Detect which cell encompasses the target text, then output its (x, y) center coordinate. 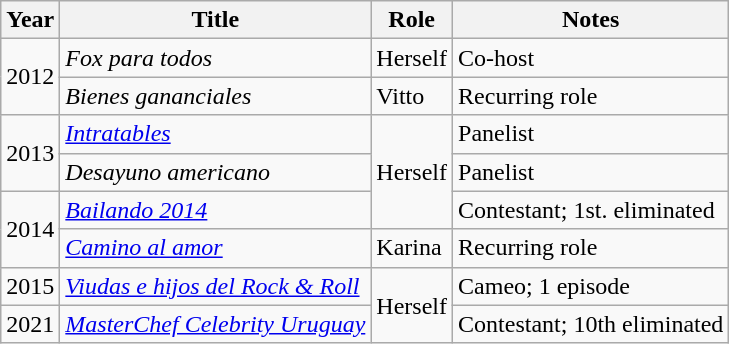
2012 (30, 77)
Fox para todos (216, 58)
MasterChef Celebrity Uruguay (216, 324)
Intratables (216, 134)
Contestant; 1st. eliminated (591, 210)
Viudas e hijos del Rock & Roll (216, 286)
Title (216, 20)
2014 (30, 229)
Role (412, 20)
Cameo; 1 episode (591, 286)
2013 (30, 153)
Karina (412, 248)
Year (30, 20)
2015 (30, 286)
Bailando 2014 (216, 210)
Co-host (591, 58)
Desayuno americano (216, 172)
Bienes gananciales (216, 96)
Contestant; 10th eliminated (591, 324)
2021 (30, 324)
Vitto (412, 96)
Camino al amor (216, 248)
Notes (591, 20)
